Capture the cell that displays the provided text and extract its (x, y) central coordinate. 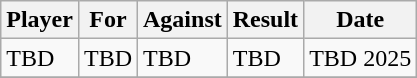
For (108, 20)
Against (183, 20)
Player (40, 20)
TBD 2025 (360, 58)
Date (360, 20)
Result (265, 20)
